Search for the cell housing the specified text and yield its [X, Y] center coordinate. 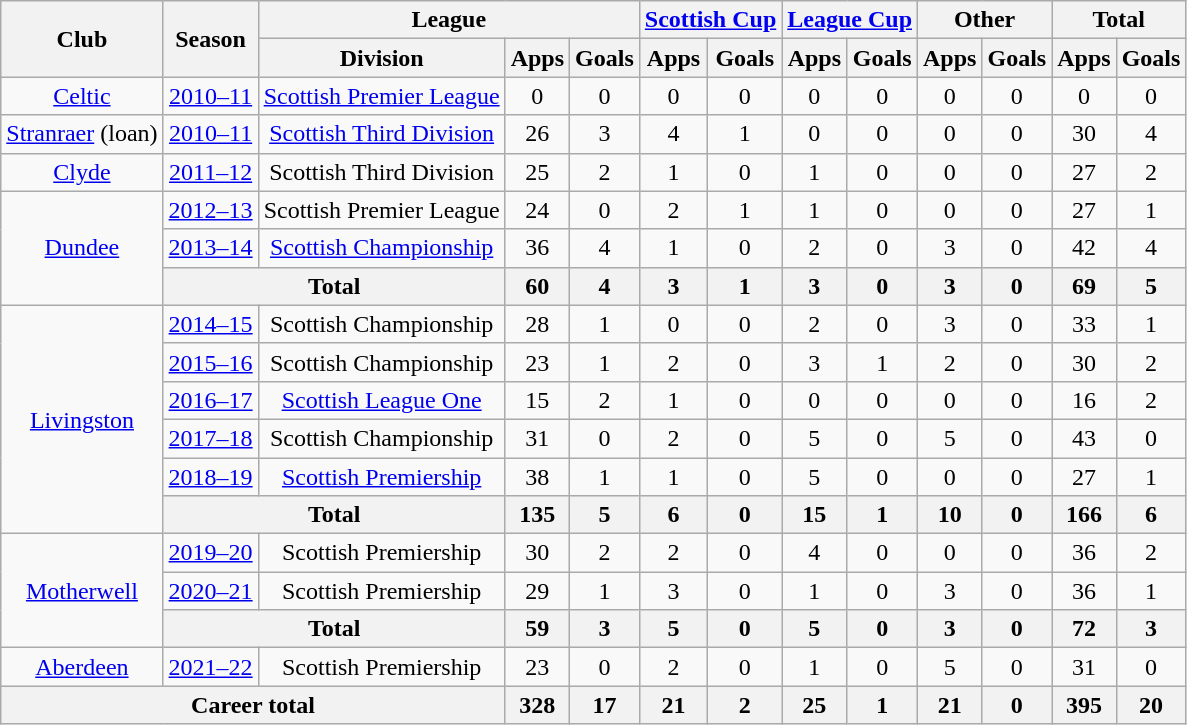
Stranraer (loan) [82, 134]
Livingston [82, 419]
2020–21 [210, 591]
Aberdeen [82, 667]
2017–18 [210, 438]
League Cup [850, 20]
20 [1151, 705]
38 [537, 477]
60 [537, 286]
28 [537, 324]
59 [537, 629]
2012–13 [210, 210]
League [448, 20]
2021–22 [210, 667]
26 [537, 134]
Celtic [82, 96]
Motherwell [82, 591]
2011–12 [210, 172]
Season [210, 39]
69 [1084, 286]
2016–17 [210, 400]
29 [537, 591]
2018–19 [210, 477]
10 [950, 515]
Scottish Cup [710, 20]
395 [1084, 705]
Scottish League One [382, 400]
2015–16 [210, 362]
42 [1084, 248]
2013–14 [210, 248]
43 [1084, 438]
135 [537, 515]
Dundee [82, 248]
16 [1084, 400]
2014–15 [210, 324]
Clyde [82, 172]
72 [1084, 629]
33 [1084, 324]
Division [382, 58]
Other [985, 20]
166 [1084, 515]
24 [537, 210]
328 [537, 705]
Career total [253, 705]
2019–20 [210, 553]
Club [82, 39]
17 [605, 705]
